Identify which cell holds the provided text, then report its (X, Y) central coordinate. 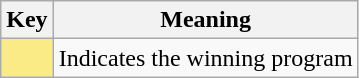
Key (27, 20)
Meaning (206, 20)
Indicates the winning program (206, 58)
